Detect which cell encompasses the target text, then output its [X, Y] center coordinate. 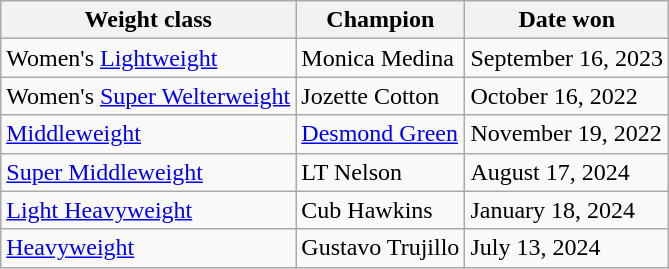
January 18, 2024 [567, 210]
Light Heavyweight [148, 210]
Desmond Green [380, 134]
Monica Medina [380, 58]
Date won [567, 20]
Super Middleweight [148, 172]
Women's Lightweight [148, 58]
Middleweight [148, 134]
Cub Hawkins [380, 210]
Champion [380, 20]
Gustavo Trujillo [380, 248]
August 17, 2024 [567, 172]
November 19, 2022 [567, 134]
October 16, 2022 [567, 96]
Jozette Cotton [380, 96]
LT Nelson [380, 172]
September 16, 2023 [567, 58]
Weight class [148, 20]
Women's Super Welterweight [148, 96]
Heavyweight [148, 248]
July 13, 2024 [567, 248]
